Find where the given text appears and provide that cell's center as (X, Y) coordinate. 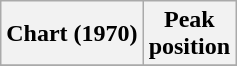
Chart (1970) (72, 34)
Peak position (189, 34)
